Provide the (x, y) coordinate of the cell's center where the given text is located.  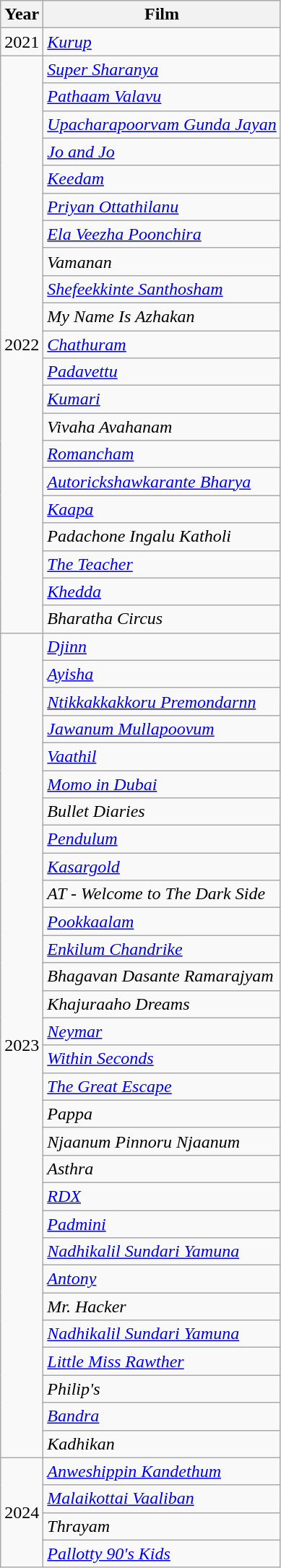
Malaikottai Vaaliban (162, 1499)
My Name Is Azhakan (162, 316)
Mr. Hacker (162, 1307)
RDX (162, 1196)
Super Sharanya (162, 69)
Priyan Ottathilanu (162, 207)
Romancham (162, 454)
Kasargold (162, 867)
Film (162, 14)
Enkilum Chandrike (162, 949)
2024 (22, 1512)
Asthra (162, 1169)
Anweshippin Kandethum (162, 1471)
Ela Veezha Poonchira (162, 234)
Within Seconds (162, 1059)
Vaathil (162, 756)
AT - Welcome to The Dark Side (162, 894)
Jawanum Mullapoovum (162, 729)
Momo in Dubai (162, 784)
2021 (22, 42)
Ayisha (162, 674)
The Great Escape (162, 1086)
Bullet Diaries (162, 812)
Kurup (162, 42)
Philip's (162, 1389)
2022 (22, 344)
Jo and Jo (162, 152)
Neymar (162, 1031)
Thrayam (162, 1526)
Vamanan (162, 261)
Bharatha Circus (162, 619)
Pathaam Valavu (162, 97)
Pallotty 90's Kids (162, 1554)
Chathuram (162, 345)
Djinn (162, 646)
Antony (162, 1279)
2023 (22, 1045)
Bandra (162, 1416)
Little Miss Rawther (162, 1361)
Year (22, 14)
Autorickshawkarante Bharya (162, 482)
Kumari (162, 399)
Padachone Ingalu Katholi (162, 537)
Keedam (162, 179)
Khedda (162, 592)
The Teacher (162, 564)
Pookkaalam (162, 922)
Padmini (162, 1224)
Khajuraaho Dreams (162, 1004)
Shefeekkinte Santhosham (162, 289)
Padavettu (162, 372)
Pappa (162, 1114)
Pendulum (162, 839)
Kadhikan (162, 1444)
Njaanum Pinnoru Njaanum (162, 1141)
Vivaha Avahanam (162, 427)
Ntikkakkakkoru Premondarnn (162, 701)
Kaapa (162, 509)
Upacharapoorvam Gunda Jayan (162, 124)
Bhagavan Dasante Ramarajyam (162, 976)
